Scan for the cell matching the given text and deliver its (X, Y) coordinate at center. 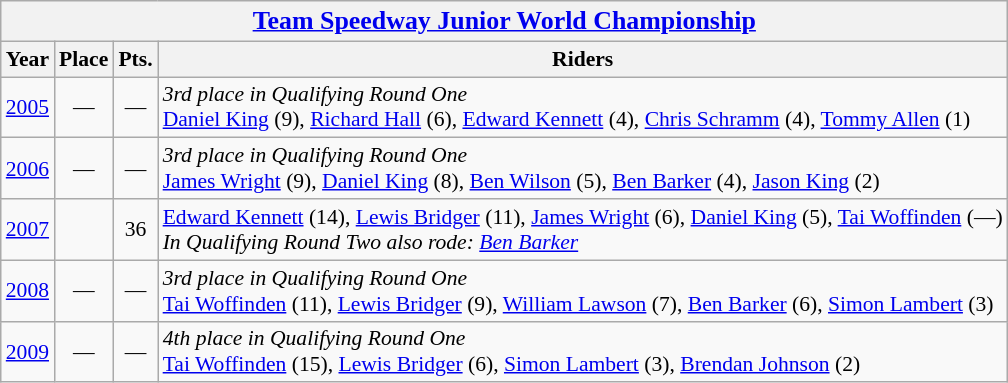
2006 (28, 168)
3rd place in Qualifying Round One James Wright (9), Daniel King (8), Ben Wilson (5), Ben Barker (4), Jason King (2) (583, 168)
2007 (28, 230)
Edward Kennett (14), Lewis Bridger (11), James Wright (6), Daniel King (5), Tai Woffinden (—) In Qualifying Round Two also rode: Ben Barker (583, 230)
36 (135, 230)
3rd place in Qualifying Round One Daniel King (9), Richard Hall (6), Edward Kennett (4), Chris Schramm (4), Tommy Allen (1) (583, 108)
2005 (28, 108)
Team Speedway Junior World Championship (504, 21)
4th place in Qualifying Round One Tai Woffinden (15), Lewis Bridger (6), Simon Lambert (3), Brendan Johnson (2) (583, 352)
Riders (583, 59)
Year (28, 59)
2009 (28, 352)
Pts. (135, 59)
Place (84, 59)
3rd place in Qualifying Round One Tai Woffinden (11), Lewis Bridger (9), William Lawson (7), Ben Barker (6), Simon Lambert (3) (583, 290)
2008 (28, 290)
